Provide the (X, Y) coordinate of the cell's center where the given text is located.  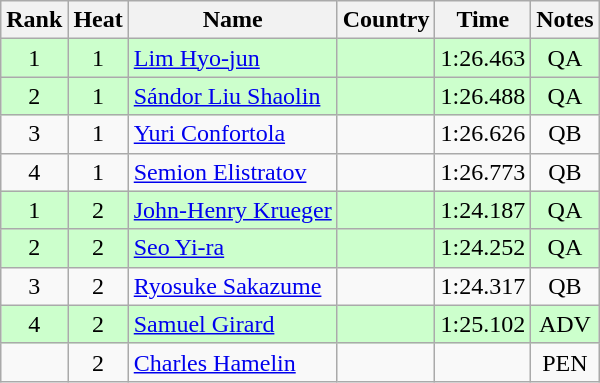
Rank (34, 20)
1:25.102 (483, 324)
Semion Elistratov (232, 172)
ADV (565, 324)
John-Henry Krueger (232, 210)
Seo Yi-ra (232, 248)
Name (232, 20)
1:26.488 (483, 96)
Sándor Liu Shaolin (232, 96)
Ryosuke Sakazume (232, 286)
1:26.463 (483, 58)
1:26.626 (483, 134)
Time (483, 20)
Yuri Confortola (232, 134)
1:26.773 (483, 172)
Heat (98, 20)
Lim Hyo-jun (232, 58)
PEN (565, 362)
1:24.317 (483, 286)
Samuel Girard (232, 324)
Charles Hamelin (232, 362)
Notes (565, 20)
1:24.187 (483, 210)
1:24.252 (483, 248)
Country (386, 20)
